Provide the [X, Y] coordinate of the cell's center where the given text is located.  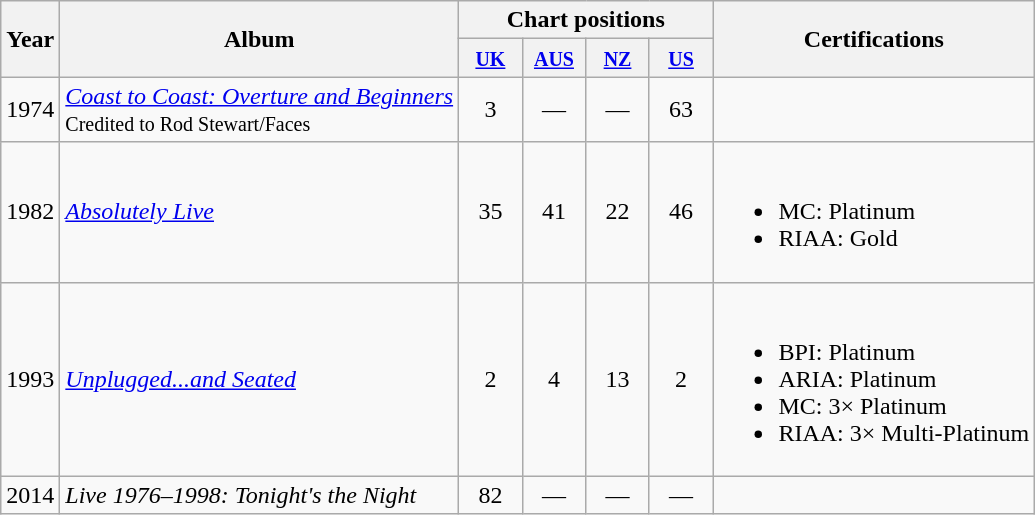
Chart positions [586, 20]
Year [30, 39]
Album [260, 39]
Unplugged...and Seated [260, 379]
US [681, 58]
63 [681, 110]
UK [491, 58]
Coast to Coast: Overture and Beginners Credited to Rod Stewart/Faces [260, 110]
1993 [30, 379]
82 [491, 495]
3 [491, 110]
13 [618, 379]
NZ [618, 58]
Absolutely Live [260, 212]
Certifications [874, 39]
AUS [554, 58]
22 [618, 212]
1982 [30, 212]
MC: PlatinumRIAA: Gold [874, 212]
46 [681, 212]
Live 1976–1998: Tonight's the Night [260, 495]
41 [554, 212]
2014 [30, 495]
4 [554, 379]
BPI: PlatinumARIA: PlatinumMC: 3× PlatinumRIAA: 3× Multi-Platinum [874, 379]
1974 [30, 110]
35 [491, 212]
